Output the (X, Y) coordinate of the center of the cell containing the given text.  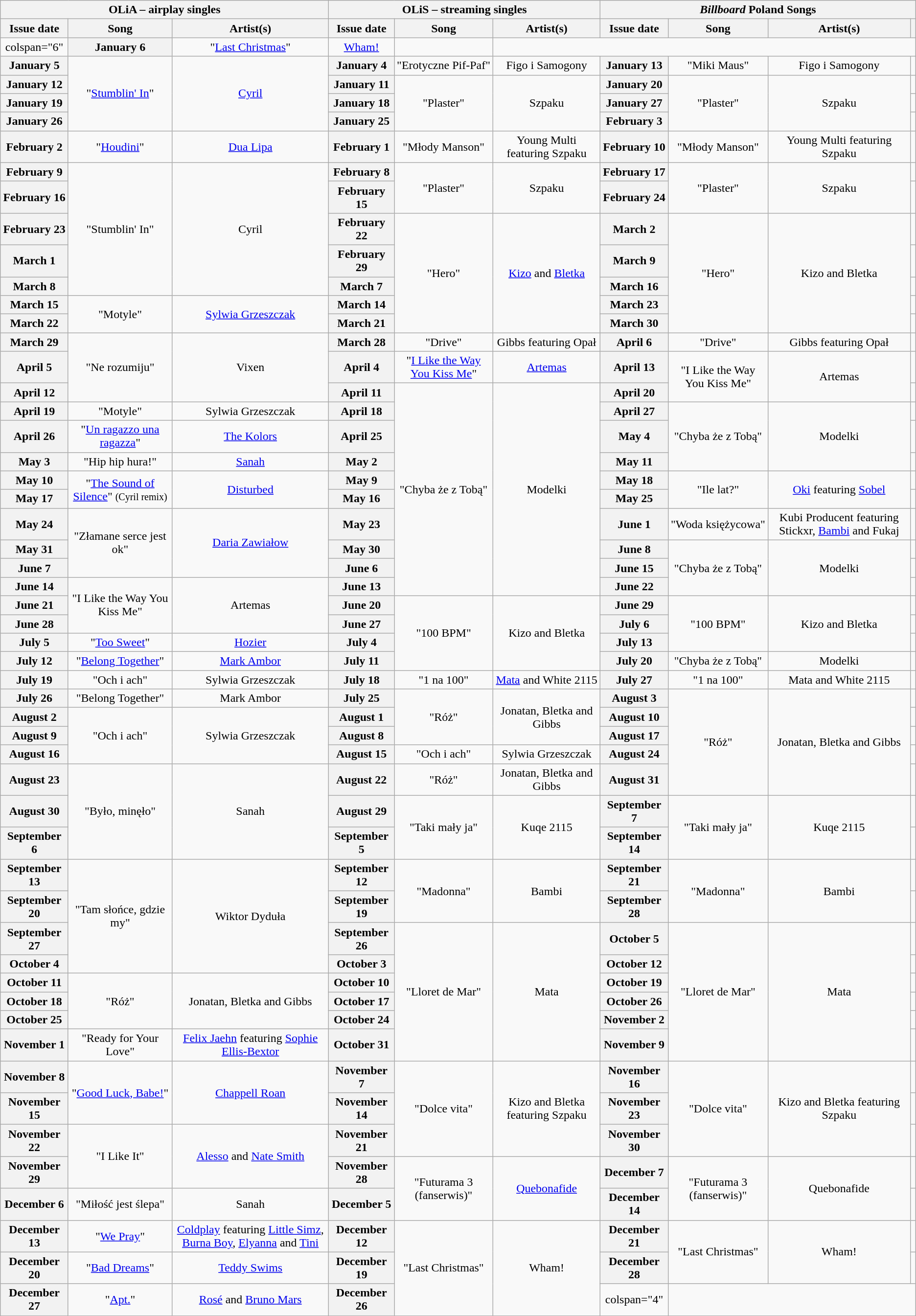
Kubi Producent featuring Stickxr, Bambi and Fukaj (840, 524)
February 3 (634, 121)
September 27 (34, 939)
July 5 (34, 643)
February 2 (34, 147)
June 22 (634, 586)
Rosé and Bruno Mars (251, 1300)
September 13 (34, 875)
December 28 (634, 1268)
July 12 (34, 661)
January 26 (34, 121)
May 4 (634, 437)
November 7 (362, 1077)
May 23 (362, 524)
March 16 (634, 286)
"Złamane serce jest ok" (120, 542)
September 20 (34, 906)
August 29 (362, 811)
"Miłość jest ślepa" (120, 1204)
Daria Zawiałow (251, 542)
October 18 (34, 1001)
Billboard Poland Songs (758, 10)
"Houdini" (120, 147)
March 7 (362, 286)
December 20 (34, 1268)
February 9 (34, 172)
May 10 (34, 480)
December 5 (362, 1204)
October 4 (34, 964)
"The Sound of Silence" (Cyril remix) (120, 489)
"Good Luck, Babe!" (120, 1093)
October 11 (34, 982)
October 24 (362, 1020)
December 7 (634, 1173)
January 6 (120, 47)
November 22 (34, 1140)
"Bad Dreams" (120, 1268)
January 4 (362, 66)
February 22 (362, 229)
August 2 (34, 717)
August 30 (34, 811)
August 9 (34, 736)
December 14 (634, 1204)
January 13 (634, 66)
December 19 (362, 1268)
March 28 (362, 342)
April 11 (362, 392)
June 7 (34, 568)
September 6 (34, 843)
Alesso and Nate Smith (251, 1156)
October 5 (634, 939)
May 18 (634, 480)
December 12 (362, 1236)
October 19 (634, 982)
February 1 (362, 147)
March 14 (362, 305)
November 8 (34, 1077)
October 26 (634, 1001)
January 11 (362, 84)
"Tam słońce, gdzie my" (120, 916)
"Ready for Your Love" (120, 1045)
November 9 (634, 1045)
June 20 (362, 605)
April 5 (34, 367)
August 22 (362, 779)
March 21 (362, 323)
February 16 (34, 197)
December 13 (34, 1236)
February 15 (362, 197)
February 8 (362, 172)
"Too Sweet" (120, 643)
Teddy Swims (251, 1268)
"Un ragazzo una ragazza" (120, 437)
Coldplay featuring Little Simz, Burna Boy, Elyanna and Tini (251, 1236)
April 25 (362, 437)
November 23 (634, 1109)
June 21 (34, 605)
March 8 (34, 286)
August 31 (634, 779)
January 12 (34, 84)
November 16 (634, 1077)
July 13 (634, 643)
March 9 (634, 260)
August 15 (362, 754)
"Miki Maus" (718, 66)
April 4 (362, 367)
February 24 (634, 197)
June 29 (634, 605)
colspan="6" (34, 47)
April 26 (34, 437)
October 25 (34, 1020)
May 31 (34, 549)
January 25 (362, 121)
May 11 (634, 462)
March 22 (34, 323)
September 21 (634, 875)
May 24 (34, 524)
June 8 (634, 549)
OLiA – airplay singles (164, 10)
April 12 (34, 392)
September 12 (362, 875)
August 17 (634, 736)
July 6 (634, 624)
October 10 (362, 982)
September 19 (362, 906)
November 28 (362, 1173)
"Ne rozumiju" (120, 367)
November 14 (362, 1109)
August 24 (634, 754)
July 11 (362, 661)
August 16 (34, 754)
August 10 (634, 717)
December 6 (34, 1204)
Oki featuring Sobel (840, 489)
"Było, minęło" (120, 811)
June 28 (34, 624)
June 6 (362, 568)
December 27 (34, 1300)
April 19 (34, 411)
June 13 (362, 586)
June 15 (634, 568)
January 20 (634, 84)
November 2 (634, 1020)
November 29 (34, 1173)
July 19 (34, 680)
colspan="4" (634, 1300)
"Ile lat?" (718, 489)
OLiS – streaming singles (465, 10)
April 20 (634, 392)
May 30 (362, 549)
March 23 (634, 305)
May 17 (34, 499)
August 23 (34, 779)
July 26 (34, 698)
July 4 (362, 643)
September 7 (634, 811)
February 10 (634, 147)
September 5 (362, 843)
July 25 (362, 698)
Chappell Roan (251, 1093)
August 3 (634, 698)
May 3 (34, 462)
August 8 (362, 736)
September 14 (634, 843)
Dua Lipa (251, 147)
March 2 (634, 229)
July 20 (634, 661)
Felix Jaehn featuring Sophie Ellis-Bextor (251, 1045)
September 26 (362, 939)
January 27 (634, 103)
May 25 (634, 499)
November 21 (362, 1140)
September 28 (634, 906)
October 12 (634, 964)
May 16 (362, 499)
October 3 (362, 964)
August 1 (362, 717)
January 5 (34, 66)
May 9 (362, 480)
April 18 (362, 411)
October 17 (362, 1001)
November 30 (634, 1140)
January 18 (362, 103)
April 13 (634, 367)
February 23 (34, 229)
January 19 (34, 103)
Vixen (251, 367)
December 26 (362, 1300)
The Kolors (251, 437)
November 15 (34, 1109)
June 14 (34, 586)
December 21 (634, 1236)
March 30 (634, 323)
April 27 (634, 411)
February 29 (362, 260)
"Apt." (120, 1300)
May 2 (362, 462)
Hozier (251, 643)
March 15 (34, 305)
Wiktor Dyduła (251, 916)
March 29 (34, 342)
"Woda księżycowa" (718, 524)
"Erotyczne Pif-Paf" (444, 66)
July 18 (362, 680)
April 6 (634, 342)
July 27 (634, 680)
"I Like It" (120, 1156)
November 1 (34, 1045)
"We Pray" (120, 1236)
June 27 (362, 624)
October 31 (362, 1045)
June 1 (634, 524)
February 17 (634, 172)
"Hip hip hura!" (120, 462)
Disturbed (251, 489)
March 1 (34, 260)
